Capture the cell that displays the provided text and extract its [X, Y] central coordinate. 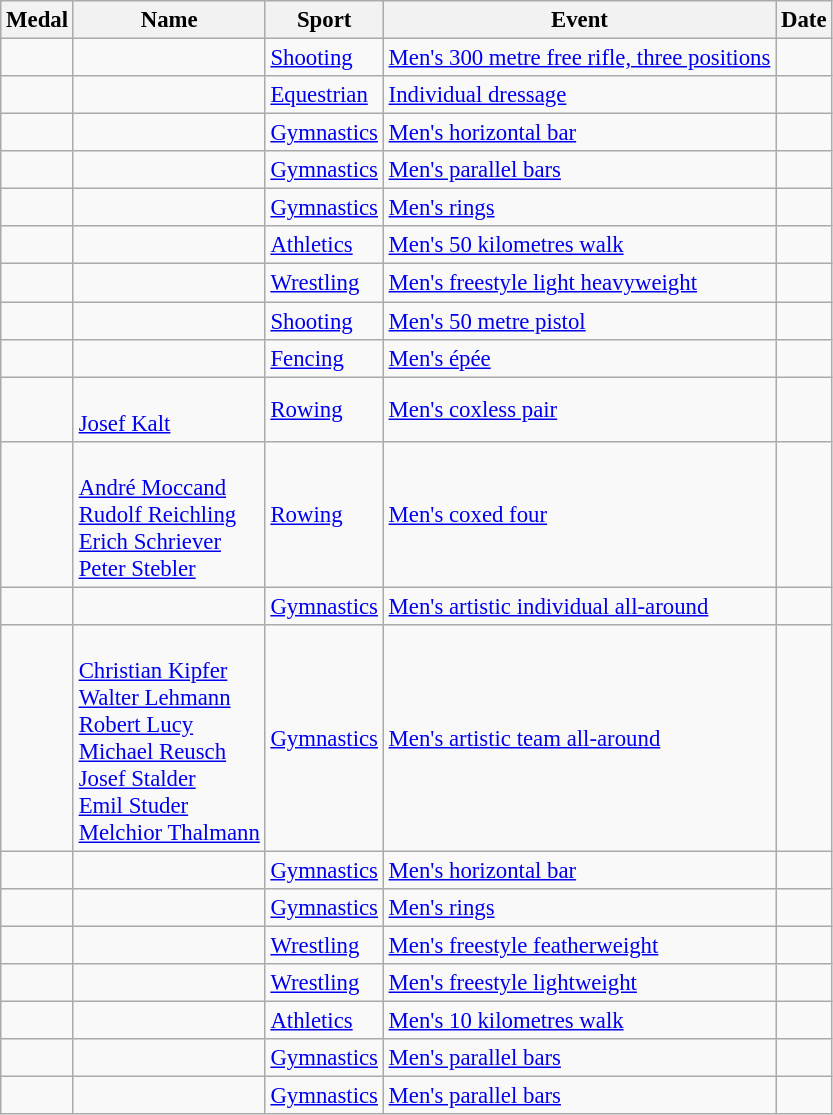
Fencing [324, 358]
Medal [38, 20]
Men's 50 metre pistol [579, 321]
Individual dressage [579, 95]
Josef Kalt [169, 410]
Men's 50 kilometres walk [579, 245]
Men's artistic team all-around [579, 738]
Christian KipferWalter LehmannRobert LucyMichael ReuschJosef StalderEmil StuderMelchior Thalmann [169, 738]
Event [579, 20]
Men's freestyle lightweight [579, 983]
Sport [324, 20]
André MoccandRudolf ReichlingErich SchrieverPeter Stebler [169, 514]
Men's artistic individual all-around [579, 606]
Men's épée [579, 358]
Men's freestyle featherweight [579, 945]
Name [169, 20]
Men's coxed four [579, 514]
Men's 300 metre free rifle, three positions [579, 58]
Men's coxless pair [579, 410]
Men's 10 kilometres walk [579, 1021]
Men's freestyle light heavyweight [579, 283]
Equestrian [324, 95]
Date [804, 20]
